Extract the [x, y] coordinate from the center of the cell holding the provided text.  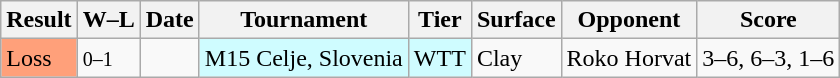
W–L [108, 20]
Result [39, 20]
Date [170, 20]
WTT [440, 58]
3–6, 6–3, 1–6 [768, 58]
Opponent [629, 20]
Score [768, 20]
Clay [516, 58]
Roko Horvat [629, 58]
Surface [516, 20]
Tier [440, 20]
Loss [39, 58]
M15 Celje, Slovenia [304, 58]
Tournament [304, 20]
0–1 [108, 58]
